Detect which cell encompasses the target text, then output its [x, y] center coordinate. 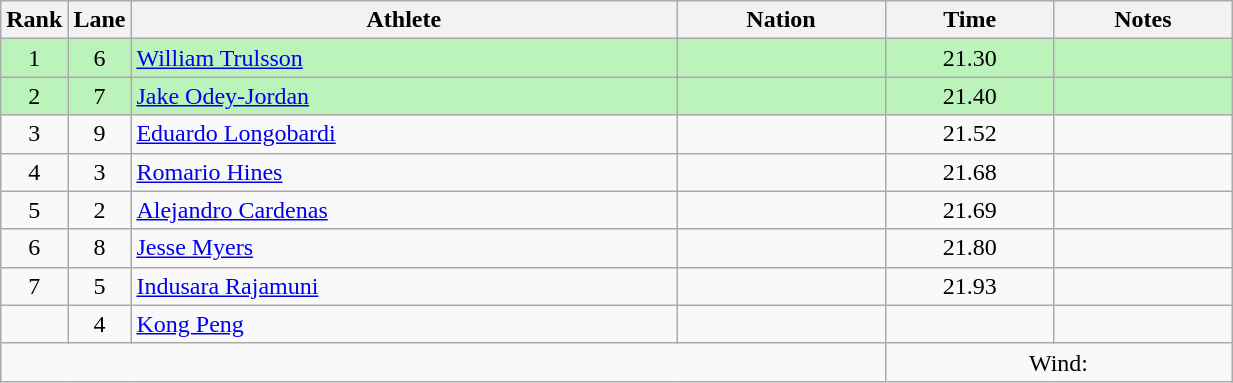
Kong Peng [404, 324]
21.68 [970, 172]
21.69 [970, 210]
1 [34, 58]
9 [100, 134]
Alejandro Cardenas [404, 210]
Jesse Myers [404, 248]
Jake Odey-Jordan [404, 96]
Athlete [404, 20]
Nation [782, 20]
21.52 [970, 134]
21.93 [970, 286]
Rank [34, 20]
William Trulsson [404, 58]
Time [970, 20]
21.30 [970, 58]
Romario Hines [404, 172]
21.80 [970, 248]
8 [100, 248]
Wind: [1058, 362]
Notes [1142, 20]
21.40 [970, 96]
Eduardo Longobardi [404, 134]
Indusara Rajamuni [404, 286]
Lane [100, 20]
